Find where the given text appears and provide that cell's center as (X, Y) coordinate. 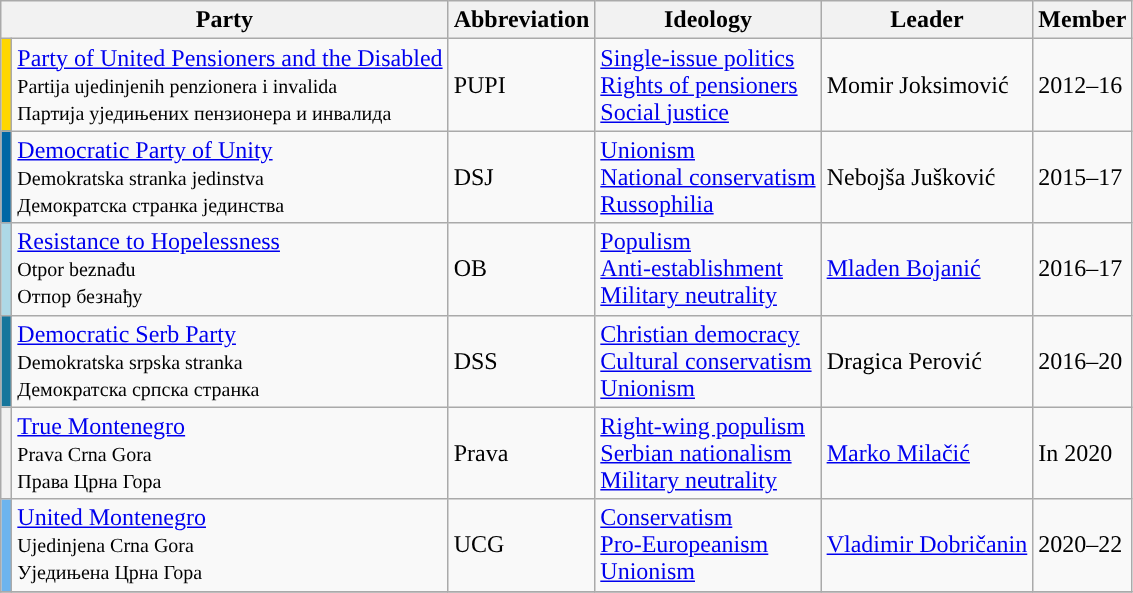
DSJ (522, 177)
DSS (522, 361)
PUPI (522, 85)
Democratic Serb PartyDemokratska srpska strankaДемократска српска странка (230, 361)
Vladimir Dobričanin (927, 545)
True MontenegroPrava Crna GoraПрава Црна Гора (230, 453)
In 2020 (1082, 453)
Marko Milačić (927, 453)
Single-issue politicsRights of pensionersSocial justice (708, 85)
Abbreviation (522, 20)
2015–17 (1082, 177)
2020–22 (1082, 545)
United MontenegroUjedinjena Crna GoraУједињена Црна Гора (230, 545)
Momir Joksimović (927, 85)
Right-wing populismSerbian nationalismMilitary neutrality (708, 453)
Party of United Pensioners and the DisabledPartija ujedinjenih penzionera i invalidaПартија уједињених пензионера и инвалида (230, 85)
Leader (927, 20)
Resistance to HopelessnessOtpor beznađuОтпор безнађу (230, 269)
Party (224, 20)
2016–20 (1082, 361)
ConservatismPro-EuropeanismUnionism (708, 545)
UCG (522, 545)
Democratic Party of UnityDemokratska stranka jedinstvaДемократска странка јединства (230, 177)
Ideology (708, 20)
Prava (522, 453)
Dragica Perović (927, 361)
Mladen Bojanić (927, 269)
2012–16 (1082, 85)
OB (522, 269)
UnionismNational conservatismRussophilia (708, 177)
PopulismAnti-establishmentMilitary neutrality (708, 269)
Christian democracyCultural conservatismUnionism (708, 361)
Nebojša Jušković (927, 177)
Member (1082, 20)
2016–17 (1082, 269)
